Locate the cell with the specified text and output its [X, Y] center coordinate. 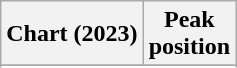
Chart (2023) [72, 34]
Peakposition [189, 34]
